Provide the [X, Y] coordinate of the cell's center where the given text is located.  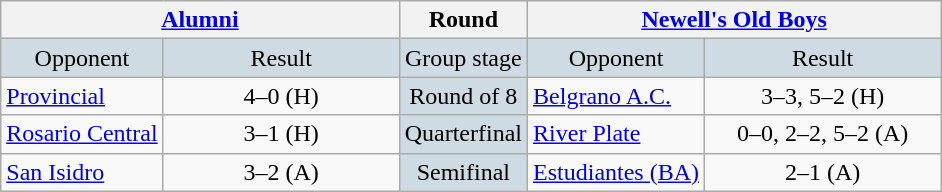
Newell's Old Boys [734, 20]
2–1 (A) [823, 172]
3–2 (A) [281, 172]
River Plate [616, 134]
Semifinal [463, 172]
3–3, 5–2 (H) [823, 96]
0–0, 2–2, 5–2 (A) [823, 134]
Alumni [200, 20]
Quarterfinal [463, 134]
3–1 (H) [281, 134]
San Isidro [82, 172]
Round of 8 [463, 96]
Round [463, 20]
Estudiantes (BA) [616, 172]
Group stage [463, 58]
4–0 (H) [281, 96]
Provincial [82, 96]
Rosario Central [82, 134]
Belgrano A.C. [616, 96]
